Determine the [x, y] coordinate at the center of the cell enclosing the given text.  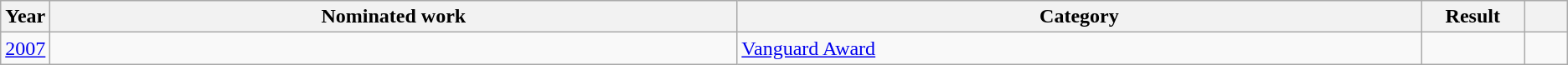
Nominated work [394, 17]
Year [25, 17]
Result [1473, 17]
Vanguard Award [1079, 48]
2007 [25, 48]
Category [1079, 17]
